Locate the cell with the specified text and output its [x, y] center coordinate. 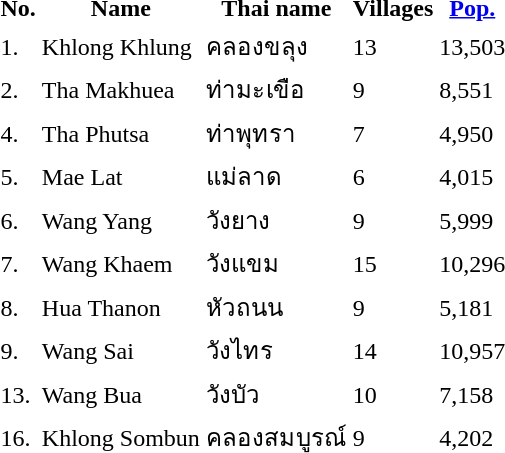
วังบัว [276, 394]
Mae Lat [120, 176]
แม่ลาด [276, 176]
คลองขลุง [276, 46]
วังไทร [276, 350]
13 [392, 46]
Wang Yang [120, 220]
Tha Makhuea [120, 90]
Khlong Khlung [120, 46]
ท่าพุทรา [276, 133]
6 [392, 176]
10 [392, 394]
วังยาง [276, 220]
Wang Bua [120, 394]
วังแขม [276, 264]
15 [392, 264]
Wang Sai [120, 350]
หัวถนน [276, 307]
14 [392, 350]
Wang Khaem [120, 264]
Hua Thanon [120, 307]
Tha Phutsa [120, 133]
ท่ามะเขือ [276, 90]
7 [392, 133]
